Capture the cell that displays the provided text and extract its (X, Y) central coordinate. 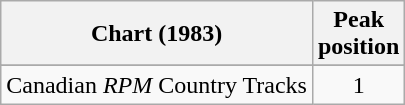
1 (358, 85)
Peakposition (358, 34)
Canadian RPM Country Tracks (157, 85)
Chart (1983) (157, 34)
